Return [x, y] of the center of cell containing provided text 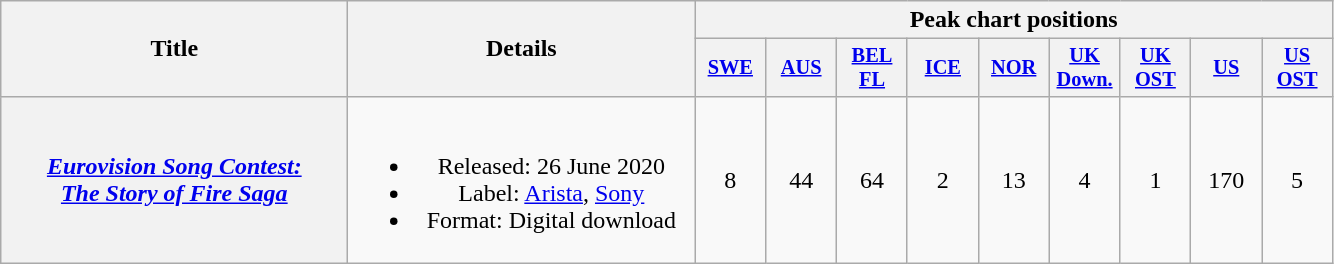
Title [174, 49]
ICE [942, 68]
NOR [1014, 68]
Released: 26 June 2020Label: Arista, SonyFormat: Digital download [522, 180]
US [1226, 68]
AUS [802, 68]
8 [730, 180]
13 [1014, 180]
1 [1156, 180]
UKDown. [1084, 68]
Peak chart positions [1014, 20]
Eurovision Song Contest:The Story of Fire Saga [174, 180]
64 [872, 180]
5 [1298, 180]
SWE [730, 68]
4 [1084, 180]
USOST [1298, 68]
UKOST [1156, 68]
44 [802, 180]
2 [942, 180]
BELFL [872, 68]
Details [522, 49]
170 [1226, 180]
